Determine the (X, Y) coordinate at the center of the cell enclosing the given text.  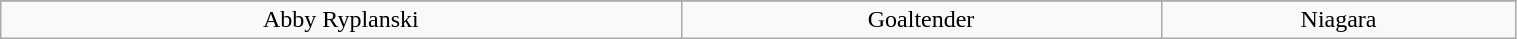
Niagara (1338, 20)
Abby Ryplanski (341, 20)
Goaltender (921, 20)
